Extract the (x, y) coordinate from the center of the cell holding the provided text.  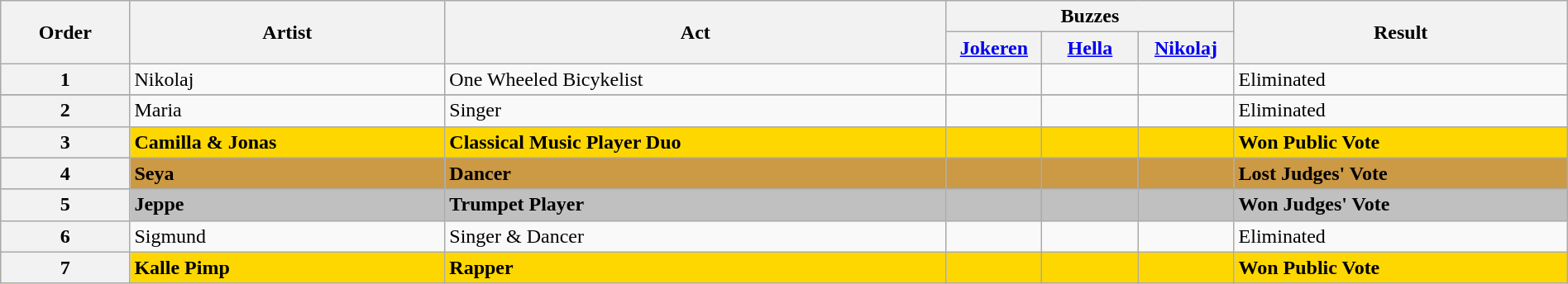
Dancer (696, 173)
Classical Music Player Duo (696, 142)
Seya (288, 173)
One Wheeled Bicykelist (696, 79)
Buzzes (1090, 17)
Won Judges' Vote (1401, 205)
Maria (288, 111)
Rapper (696, 267)
Act (696, 32)
1 (65, 79)
Hella (1090, 48)
Trumpet Player (696, 205)
Jokeren (994, 48)
Lost Judges' Vote (1401, 173)
5 (65, 205)
4 (65, 173)
Sigmund (288, 236)
3 (65, 142)
Camilla & Jonas (288, 142)
Singer (696, 111)
6 (65, 236)
7 (65, 267)
2 (65, 111)
Singer & Dancer (696, 236)
Order (65, 32)
Result (1401, 32)
Artist (288, 32)
Jeppe (288, 205)
Kalle Pimp (288, 267)
